Return the [x, y] coordinate for the center point of the cell that contains the specified text.  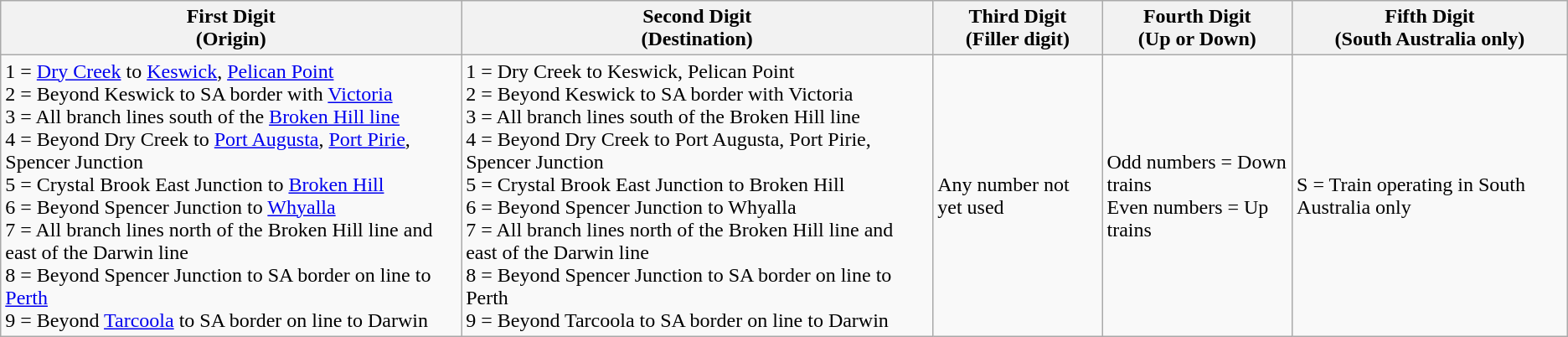
Third Digit(Filler digit) [1018, 29]
Fourth Digit(Up or Down) [1198, 29]
First Digit(Origin) [231, 29]
Any number not yet used [1018, 196]
S = Train operating in South Australia only [1431, 196]
Odd numbers = Down trainsEven numbers = Up trains [1198, 196]
Second Digit(Destination) [697, 29]
Fifth Digit(South Australia only) [1431, 29]
